Pinpoint the cell where the given text exists, returning its [X, Y] midpoint coordinate. 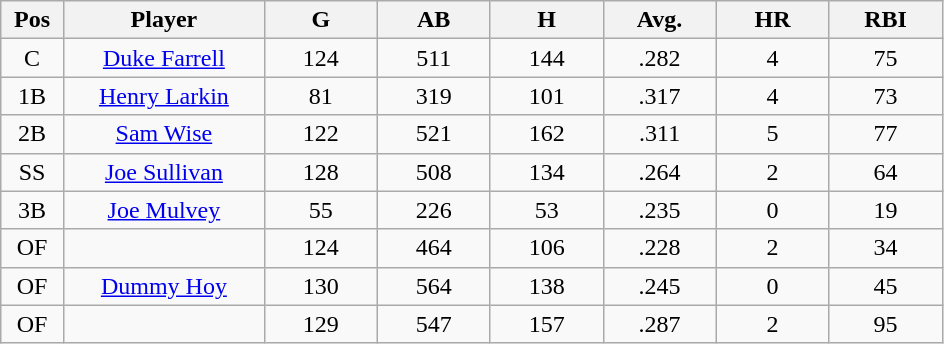
55 [320, 210]
5 [772, 134]
G [320, 20]
Duke Farrell [164, 58]
.228 [660, 248]
RBI [886, 20]
34 [886, 248]
130 [320, 286]
81 [320, 96]
H [546, 20]
1B [32, 96]
129 [320, 324]
.287 [660, 324]
.317 [660, 96]
.282 [660, 58]
75 [886, 58]
157 [546, 324]
C [32, 58]
162 [546, 134]
.245 [660, 286]
19 [886, 210]
128 [320, 172]
95 [886, 324]
134 [546, 172]
.264 [660, 172]
Dummy Hoy [164, 286]
106 [546, 248]
45 [886, 286]
Joe Sullivan [164, 172]
138 [546, 286]
Avg. [660, 20]
77 [886, 134]
Sam Wise [164, 134]
HR [772, 20]
508 [434, 172]
319 [434, 96]
564 [434, 286]
AB [434, 20]
73 [886, 96]
122 [320, 134]
64 [886, 172]
226 [434, 210]
101 [546, 96]
3B [32, 210]
Pos [32, 20]
.311 [660, 134]
SS [32, 172]
Joe Mulvey [164, 210]
53 [546, 210]
547 [434, 324]
144 [546, 58]
521 [434, 134]
2B [32, 134]
.235 [660, 210]
Player [164, 20]
464 [434, 248]
511 [434, 58]
Henry Larkin [164, 96]
